Return [X, Y] of the center of cell containing provided text 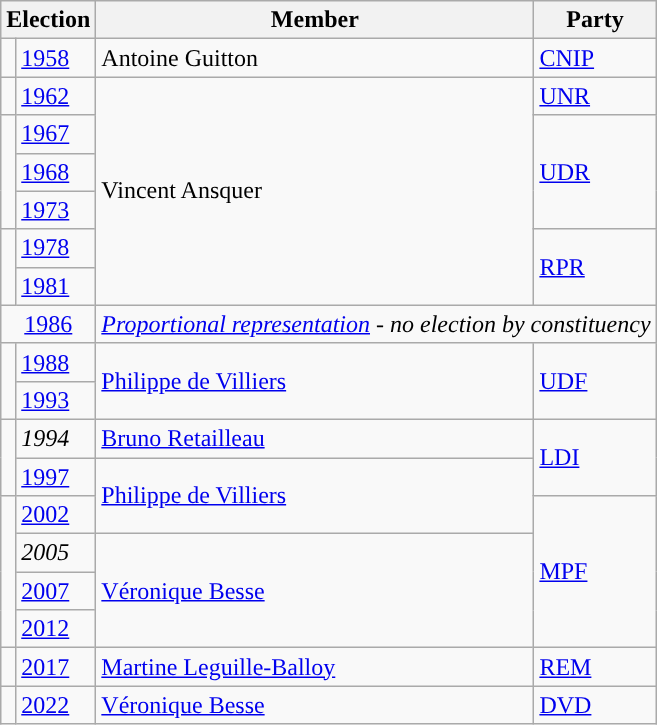
1967 [56, 134]
Proportional representation - no election by constituency [376, 324]
REM [595, 667]
Member [315, 20]
1981 [56, 286]
1994 [56, 438]
2005 [56, 553]
Bruno Retailleau [315, 438]
UNR [595, 96]
1988 [56, 362]
1968 [56, 172]
1986 [48, 324]
DVD [595, 705]
1997 [56, 477]
Vincent Ansquer [315, 191]
2022 [56, 705]
LDI [595, 457]
1993 [56, 400]
2012 [56, 629]
UDF [595, 381]
2007 [56, 591]
2017 [56, 667]
UDR [595, 172]
1973 [56, 210]
Election [48, 20]
1958 [56, 58]
2002 [56, 515]
Antoine Guitton [315, 58]
MPF [595, 572]
1978 [56, 248]
Party [595, 20]
CNIP [595, 58]
Martine Leguille-Balloy [315, 667]
RPR [595, 267]
1962 [56, 96]
